From the cell containing the given text, extract its center point as (X, Y) coordinate. 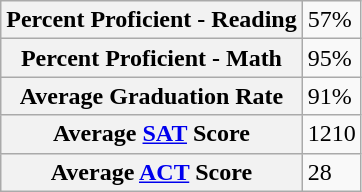
28 (332, 172)
57% (332, 20)
Average SAT Score (152, 134)
Percent Proficient - Reading (152, 20)
1210 (332, 134)
Average Graduation Rate (152, 96)
91% (332, 96)
Percent Proficient - Math (152, 58)
Average ACT Score (152, 172)
95% (332, 58)
